Output the (x, y) coordinate of the center of the cell containing the given text.  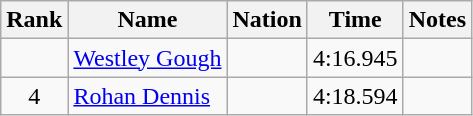
4:16.945 (355, 58)
Notes (437, 20)
Rohan Dennis (148, 96)
4 (34, 96)
Name (148, 20)
4:18.594 (355, 96)
Time (355, 20)
Rank (34, 20)
Nation (267, 20)
Westley Gough (148, 58)
